Identify which cell holds the provided text, then report its (X, Y) central coordinate. 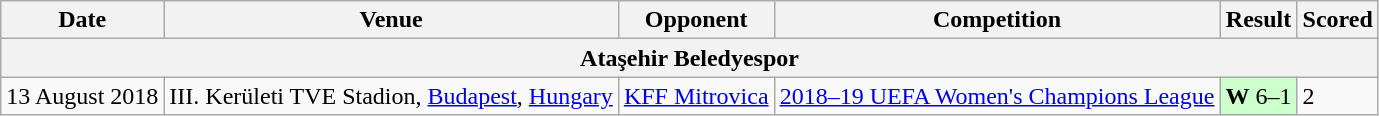
13 August 2018 (82, 96)
Opponent (696, 20)
KFF Mitrovica (696, 96)
Date (82, 20)
2018–19 UEFA Women's Champions League (997, 96)
III. Kerületi TVE Stadion, Budapest, Hungary (392, 96)
Ataşehir Beledyespor (690, 58)
Result (1258, 20)
Scored (1338, 20)
Venue (392, 20)
Competition (997, 20)
W 6–1 (1258, 96)
2 (1338, 96)
